Find where the given text appears and provide that cell's center as (X, Y) coordinate. 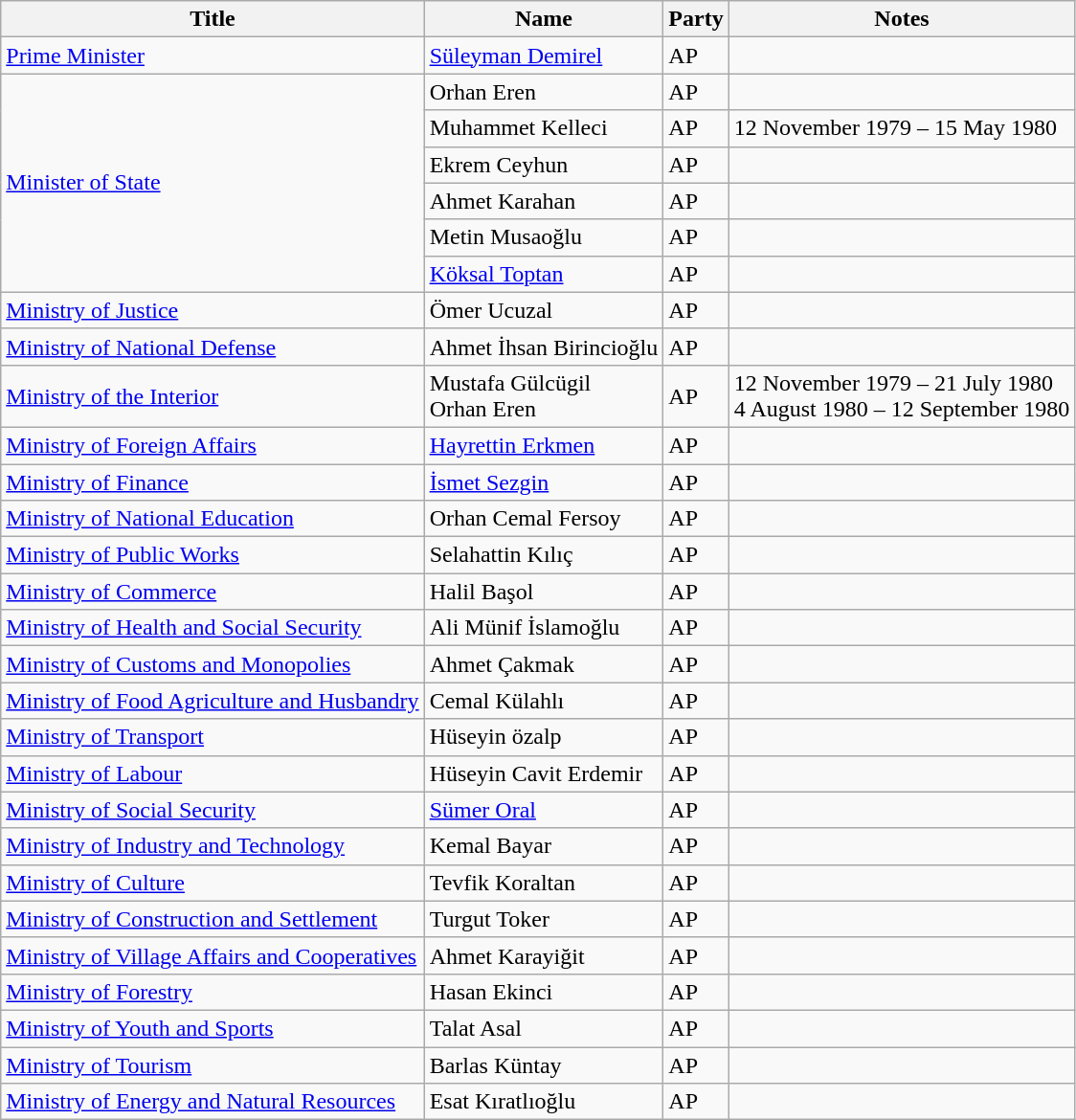
Ministry of Social Security (213, 810)
Köksal Toptan (544, 274)
Ahmet Çakmak (544, 664)
Hasan Ekinci (544, 992)
Ministry of Construction and Settlement (213, 919)
Ministry of Industry and Technology (213, 846)
Selahattin Kılıç (544, 555)
Orhan Eren (544, 92)
Tevfik Koraltan (544, 883)
İsmet Sezgin (544, 482)
Ömer Ucuzal (544, 310)
Ministry of Youth and Sports (213, 1028)
Ministry of the Interior (213, 396)
Hayrettin Erkmen (544, 445)
Sümer Oral (544, 810)
Halil Başol (544, 592)
Metin Musaoğlu (544, 237)
Süleyman Demirel (544, 56)
Ahmet Karahan (544, 201)
Ahmet İhsan Birincioğlu (544, 347)
Ministry of Transport (213, 737)
Ministry of Public Works (213, 555)
Ministry of Village Affairs and Cooperatives (213, 955)
Notes (902, 19)
Muhammet Kelleci (544, 128)
12 November 1979 – 21 July 19804 August 1980 – 12 September 1980 (902, 396)
Hüseyin Cavit Erdemir (544, 773)
Ekrem Ceyhun (544, 165)
Ahmet Karayiğit (544, 955)
Ministry of Health and Social Security (213, 628)
Orhan Cemal Fersoy (544, 519)
Hüseyin özalp (544, 737)
Ministry of National Education (213, 519)
Ministry of Culture (213, 883)
Prime Minister (213, 56)
Ministry of Food Agriculture and Husbandry (213, 701)
Cemal Külahlı (544, 701)
Ministry of Justice (213, 310)
12 November 1979 – 15 May 1980 (902, 128)
Mustafa GülcügilOrhan Eren (544, 396)
Minister of State (213, 183)
Talat Asal (544, 1028)
Ministry of Foreign Affairs (213, 445)
Ministry of Labour (213, 773)
Ministry of Finance (213, 482)
Ministry of Tourism (213, 1065)
Party (696, 19)
Ministry of Customs and Monopolies (213, 664)
Ministry of National Defense (213, 347)
Name (544, 19)
Title (213, 19)
Ministry of Forestry (213, 992)
Kemal Bayar (544, 846)
Ali Münif İslamoğlu (544, 628)
Turgut Toker (544, 919)
Barlas Küntay (544, 1065)
Esat Kıratlıoğlu (544, 1102)
Ministry of Energy and Natural Resources (213, 1102)
Ministry of Commerce (213, 592)
